Capture the cell that displays the provided text and extract its [X, Y] central coordinate. 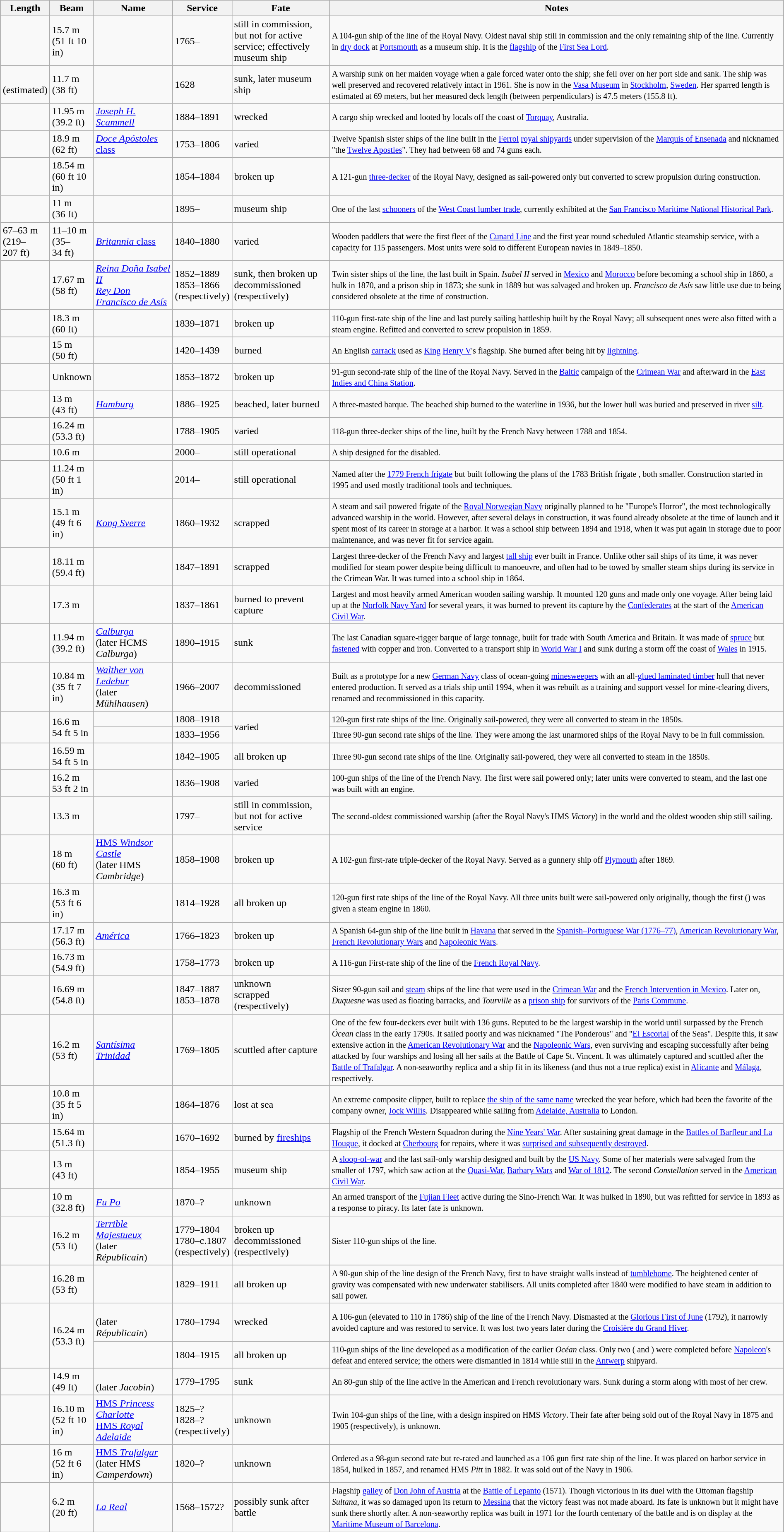
14.9 m(49 ft) [72, 1382]
16.6 m54 ft 5 in [72, 727]
1858–1908 [202, 859]
Joseph H. Scammell [133, 117]
Kong Sverre [133, 523]
Service [202, 8]
6.2 m(20 ft) [72, 1507]
1814–1928 [202, 903]
unknownscrapped(respectively) [281, 995]
1853–1872 [202, 377]
1820–? [202, 1463]
1829–1911 [202, 1284]
17.17 m(56.3 ft) [72, 936]
Santísima Trinidad [133, 1050]
The second-oldest commissioned warship (after the Royal Navy's HMS Victory) in the world and the oldest wooden ship still sailing. [556, 815]
1758–1773 [202, 963]
10.8 m(35 ft 5 in) [72, 1105]
18.9 m(62 ft) [72, 144]
11–10 m(35–34 ft) [72, 241]
La Real [133, 1507]
1765– [202, 41]
possibly sunk after battle [281, 1507]
10.84 m(35 ft 7 in) [72, 686]
lost at sea [281, 1105]
HMS Windsor Castle(later HMS Cambridge) [133, 859]
A cargo ship wrecked and looted by locals off the coast of Torquay, Australia. [556, 117]
18.3 m(60 ft) [72, 323]
1825–?1828–?(respectively) [202, 1420]
1864–1876 [202, 1105]
Hamburg [133, 404]
broken updecommissioned(respectively) [281, 1240]
16.73 m(54.9 ft) [72, 963]
1890–1915 [202, 643]
Name [133, 8]
Sister 110-gun ships of the line. [556, 1240]
16 m(52 ft 6 in) [72, 1463]
Beam [72, 8]
Terrible Majestueux(later Républicain) [133, 1240]
1769–1805 [202, 1050]
1837–1861 [202, 605]
16.69 m(54.8 ft) [72, 995]
América [133, 936]
Fu Po [133, 1202]
11.94 m(39.2 ft) [72, 643]
(later Jacobin) [133, 1382]
15.64 m(51.3 ft) [72, 1138]
1779–1795 [202, 1382]
18.11 m(59.4 ft) [72, 567]
17.67 m(58 ft) [72, 285]
67–63 m(219–207 ft) [25, 241]
1808–1918 [202, 719]
Fate [281, 8]
1833–1956 [202, 735]
HMS Trafalgar(later HMS Camperdown) [133, 1463]
1797– [202, 815]
1839–1871 [202, 323]
still in commission, but not for active service [281, 815]
15.1 m (49 ft 6 in) [72, 523]
16.3 m(53 ft 6 in) [72, 903]
13.3 m [72, 815]
HMS Princess Charlotte HMS Royal Adelaide [133, 1420]
Britannia class [133, 241]
1860–1932 [202, 523]
1753–1806 [202, 144]
Unknown [72, 377]
sunk, then broken updecommissioned(respectively) [281, 285]
1670–1692 [202, 1138]
beached, later burned [281, 404]
1852–18891853–1866(respectively) [202, 285]
Reina Doña Isabel II Rey Don Francisco de Asís [133, 285]
Walther von Ledebur(later Mühlhausen) [133, 686]
11.24 m(50 ft 1 in) [72, 479]
A ship designed for the disabled. [556, 452]
An 80-gun ship of the line active in the American and French revolutionary wars. Sunk during a storm along with most of her crew. [556, 1382]
A 121-gun three-decker of the Royal Navy, designed as sail-powered only but converted to screw propulsion during construction. [556, 176]
1840–1880 [202, 241]
1847–1891 [202, 567]
A three-masted barque. The beached ship burned to the waterline in 1936, but the lower hull was buried and preserved in river silt. [556, 404]
11.7 m(38 ft) [72, 84]
(later Républicain) [133, 1322]
10.6 m [72, 452]
burned to prevent capture [281, 605]
2000– [202, 452]
1854–1884 [202, 176]
1804–1915 [202, 1354]
1766–1823 [202, 936]
15 m(50 ft) [72, 350]
Three 90-gun second rate ships of the line. They were among the last unarmored ships of the Royal Navy to be in full commission. [556, 735]
One of the last schooners of the West Coast lumber trade, currently exhibited at the San Francisco Maritime National Historical Park. [556, 209]
1884–1891 [202, 117]
Calburga(later HCMS Calburga) [133, 643]
16.2 m53 ft 2 in [72, 783]
sunk, later museum ship [281, 84]
17.3 m [72, 605]
1886–1925 [202, 404]
2014– [202, 479]
15.7 m(51 ft 10 in) [72, 41]
(estimated) [25, 84]
10 m(32.8 ft) [72, 1202]
1780–1794 [202, 1322]
burned [281, 350]
1568–1572? [202, 1507]
1788–1905 [202, 431]
1895– [202, 209]
burned by fireships [281, 1138]
1854–1955 [202, 1170]
Notes [556, 8]
16.59 m54 ft 5 in [72, 756]
Three 90-gun second rate ships of the line. Originally sail-powered, they were all converted to steam in the 1850s. [556, 756]
1628 [202, 84]
1847–18871853–1878 [202, 995]
still in commission, but not for active service; effectively museum ship [281, 41]
18.54 m(60 ft 10 in) [72, 176]
118-gun three-decker ships of the line, built by the French Navy between 1788 and 1854. [556, 431]
decommissioned [281, 686]
A 116-gun First-rate ship of the line of the French Royal Navy. [556, 963]
11 m(36 ft) [72, 209]
1842–1905 [202, 756]
18 m(60 ft) [72, 859]
An English carrack used as King Henry V's flagship. She burned after being hit by lightning. [556, 350]
120-gun first rate ships of the line. Originally sail-powered, they were all converted to steam in the 1850s. [556, 719]
16.10 m(52 ft 10 in) [72, 1420]
16.28 m(53 ft) [72, 1284]
11.95 m(39.2 ft) [72, 117]
1966–2007 [202, 686]
1836–1908 [202, 783]
A 102-gun first-rate triple-decker of the Royal Navy. Served as a gunnery ship off Plymouth after 1869. [556, 859]
1420–1439 [202, 350]
Doce Apóstoles class [133, 144]
1779–18041780–c.1807(respectively) [202, 1240]
1870–? [202, 1202]
Length [25, 8]
scuttled after capture [281, 1050]
